Detect which cell encompasses the target text, then output its [X, Y] center coordinate. 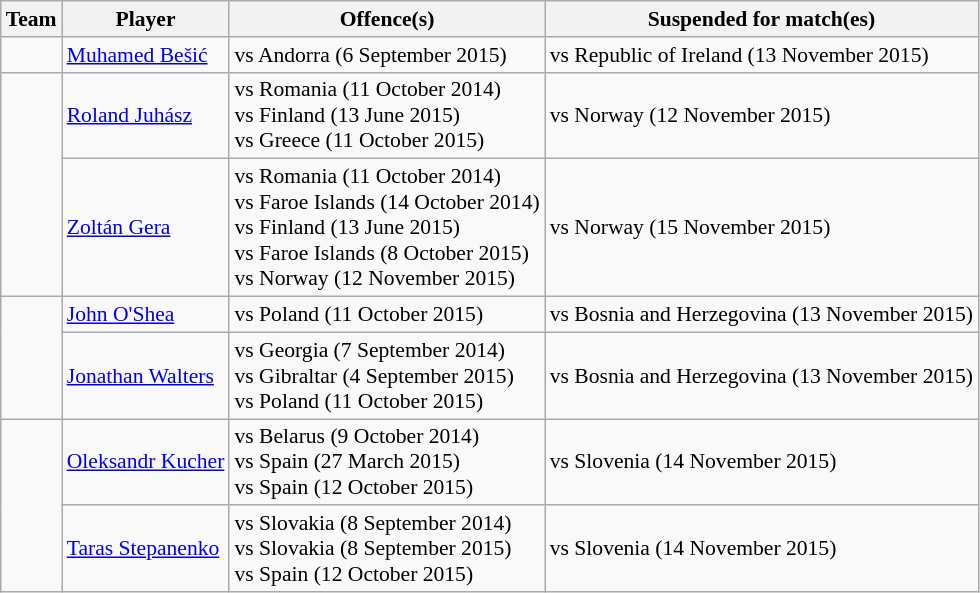
John O'Shea [146, 315]
Suspended for match(es) [762, 19]
vs Andorra (6 September 2015) [386, 55]
vs Norway (12 November 2015) [762, 116]
Offence(s) [386, 19]
Muhamed Bešić [146, 55]
vs Norway (15 November 2015) [762, 228]
vs Romania (11 October 2014) vs Finland (13 June 2015) vs Greece (11 October 2015) [386, 116]
Jonathan Walters [146, 376]
vs Slovakia (8 September 2014) vs Slovakia (8 September 2015) vs Spain (12 October 2015) [386, 550]
Player [146, 19]
Team [32, 19]
Roland Juhász [146, 116]
vs Georgia (7 September 2014) vs Gibraltar (4 September 2015) vs Poland (11 October 2015) [386, 376]
Zoltán Gera [146, 228]
vs Poland (11 October 2015) [386, 315]
Oleksandr Kucher [146, 462]
Taras Stepanenko [146, 550]
vs Republic of Ireland (13 November 2015) [762, 55]
vs Belarus (9 October 2014) vs Spain (27 March 2015) vs Spain (12 October 2015) [386, 462]
